Output the [x, y] coordinate of the center of the cell containing the given text.  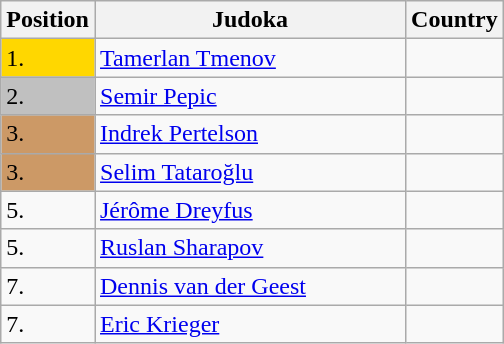
Tamerlan Tmenov [250, 58]
2. [48, 96]
1. [48, 58]
Dennis van der Geest [250, 286]
Country [455, 20]
Selim Tataroğlu [250, 172]
Indrek Pertelson [250, 134]
Judoka [250, 20]
Eric Krieger [250, 324]
Jérôme Dreyfus [250, 210]
Semir Pepic [250, 96]
Position [48, 20]
Ruslan Sharapov [250, 248]
